From the cell containing the given text, extract its center point as (X, Y) coordinate. 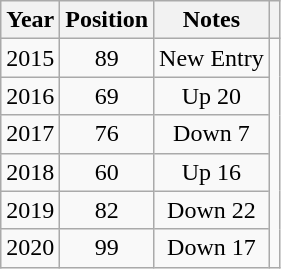
2018 (30, 172)
2016 (30, 96)
Down 22 (212, 210)
Notes (212, 20)
Year (30, 20)
76 (107, 134)
Down 7 (212, 134)
82 (107, 210)
99 (107, 248)
2015 (30, 58)
2019 (30, 210)
Position (107, 20)
60 (107, 172)
Up 20 (212, 96)
Up 16 (212, 172)
69 (107, 96)
89 (107, 58)
New Entry (212, 58)
2017 (30, 134)
2020 (30, 248)
Down 17 (212, 248)
